Return [x, y] of the center of cell containing provided text 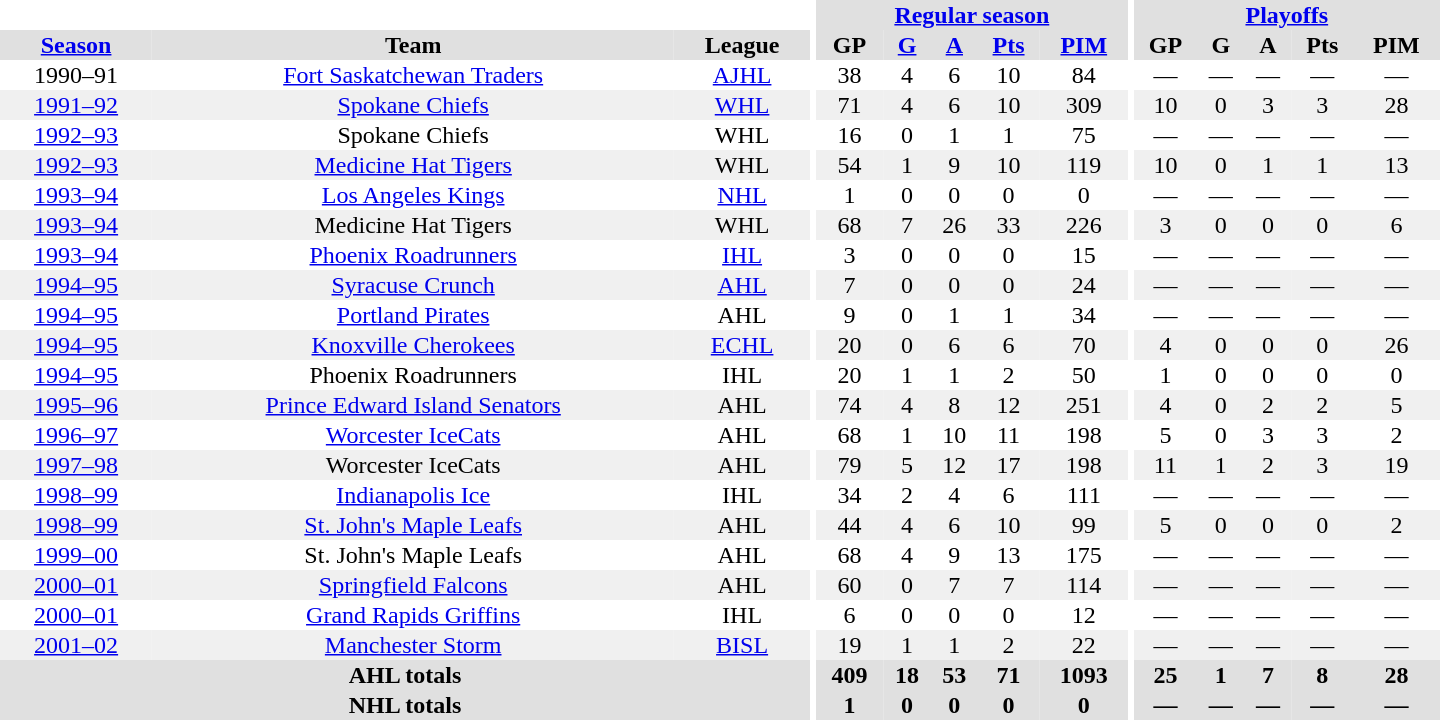
1991–92 [76, 105]
Portland Pirates [413, 315]
25 [1166, 675]
38 [849, 75]
22 [1084, 645]
75 [1084, 135]
79 [849, 465]
AHL totals [405, 675]
NHL totals [405, 705]
18 [908, 675]
Fort Saskatchewan Traders [413, 75]
60 [849, 585]
70 [1084, 345]
309 [1084, 105]
50 [1084, 375]
Prince Edward Island Senators [413, 405]
Knoxville Cherokees [413, 345]
16 [849, 135]
111 [1084, 495]
17 [1008, 465]
119 [1084, 165]
ECHL [742, 345]
Manchester Storm [413, 645]
Season [76, 45]
99 [1084, 525]
54 [849, 165]
Team [413, 45]
1997–98 [76, 465]
226 [1084, 225]
33 [1008, 225]
Springfield Falcons [413, 585]
1996–97 [76, 435]
24 [1084, 285]
53 [954, 675]
175 [1084, 555]
84 [1084, 75]
Syracuse Crunch [413, 285]
15 [1084, 255]
1995–96 [76, 405]
251 [1084, 405]
409 [849, 675]
Playoffs [1287, 15]
AJHL [742, 75]
Regular season [972, 15]
NHL [742, 195]
BISL [742, 645]
74 [849, 405]
1999–00 [76, 555]
1990–91 [76, 75]
1093 [1084, 675]
Indianapolis Ice [413, 495]
League [742, 45]
2001–02 [76, 645]
Los Angeles Kings [413, 195]
Grand Rapids Griffins [413, 615]
44 [849, 525]
114 [1084, 585]
